Output the [X, Y] coordinate of the center of the cell containing the given text.  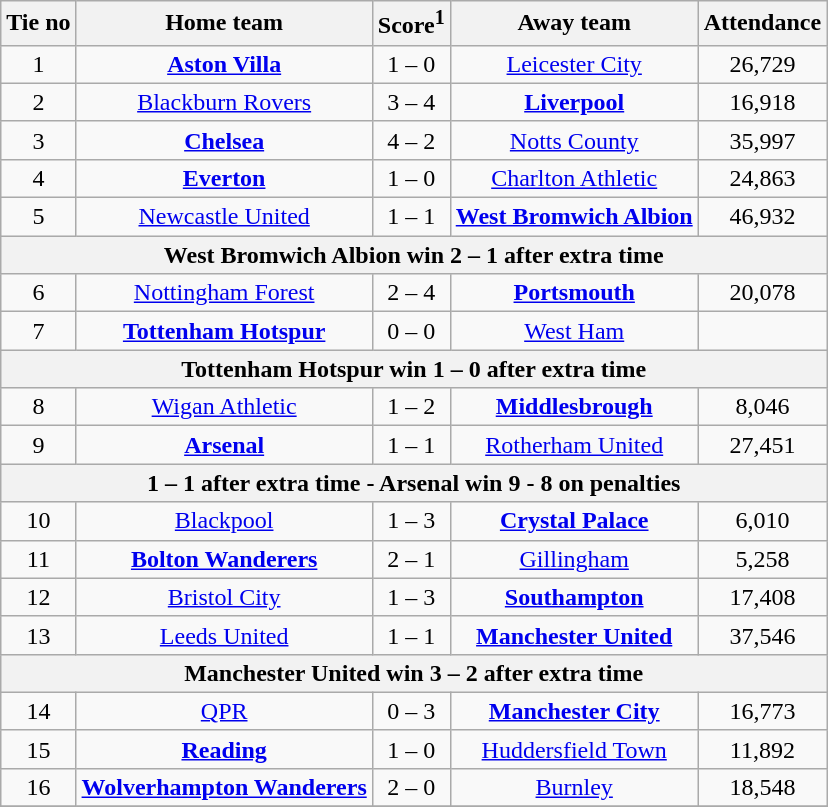
37,546 [762, 635]
8,046 [762, 407]
Notts County [574, 140]
Wigan Athletic [224, 407]
35,997 [762, 140]
18,548 [762, 787]
11,892 [762, 749]
9 [38, 445]
8 [38, 407]
2 – 0 [411, 787]
20,078 [762, 293]
Portsmouth [574, 293]
5,258 [762, 559]
5 [38, 217]
Chelsea [224, 140]
Reading [224, 749]
17,408 [762, 597]
16 [38, 787]
Burnley [574, 787]
Away team [574, 24]
QPR [224, 711]
Tottenham Hotspur [224, 331]
1 – 2 [411, 407]
6 [38, 293]
Middlesbrough [574, 407]
Liverpool [574, 102]
Blackpool [224, 521]
Nottingham Forest [224, 293]
Bristol City [224, 597]
Wolverhampton Wanderers [224, 787]
3 – 4 [411, 102]
Leeds United [224, 635]
14 [38, 711]
4 [38, 178]
Manchester United [574, 635]
10 [38, 521]
Attendance [762, 24]
Tie no [38, 24]
6,010 [762, 521]
2 – 4 [411, 293]
13 [38, 635]
Blackburn Rovers [224, 102]
Manchester United win 3 – 2 after extra time [414, 673]
Newcastle United [224, 217]
Gillingham [574, 559]
Everton [224, 178]
Bolton Wanderers [224, 559]
Arsenal [224, 445]
0 – 0 [411, 331]
Crystal Palace [574, 521]
7 [38, 331]
15 [38, 749]
Tottenham Hotspur win 1 – 0 after extra time [414, 369]
26,729 [762, 64]
3 [38, 140]
Huddersfield Town [574, 749]
West Bromwich Albion [574, 217]
1 – 1 after extra time - Arsenal win 9 - 8 on penalties [414, 483]
11 [38, 559]
West Bromwich Albion win 2 – 1 after extra time [414, 255]
4 – 2 [411, 140]
27,451 [762, 445]
Leicester City [574, 64]
Charlton Athletic [574, 178]
16,918 [762, 102]
24,863 [762, 178]
Home team [224, 24]
16,773 [762, 711]
Aston Villa [224, 64]
2 – 1 [411, 559]
0 – 3 [411, 711]
Score1 [411, 24]
Manchester City [574, 711]
2 [38, 102]
12 [38, 597]
Rotherham United [574, 445]
46,932 [762, 217]
West Ham [574, 331]
Southampton [574, 597]
1 [38, 64]
